Capture the cell that displays the provided text and extract its [X, Y] central coordinate. 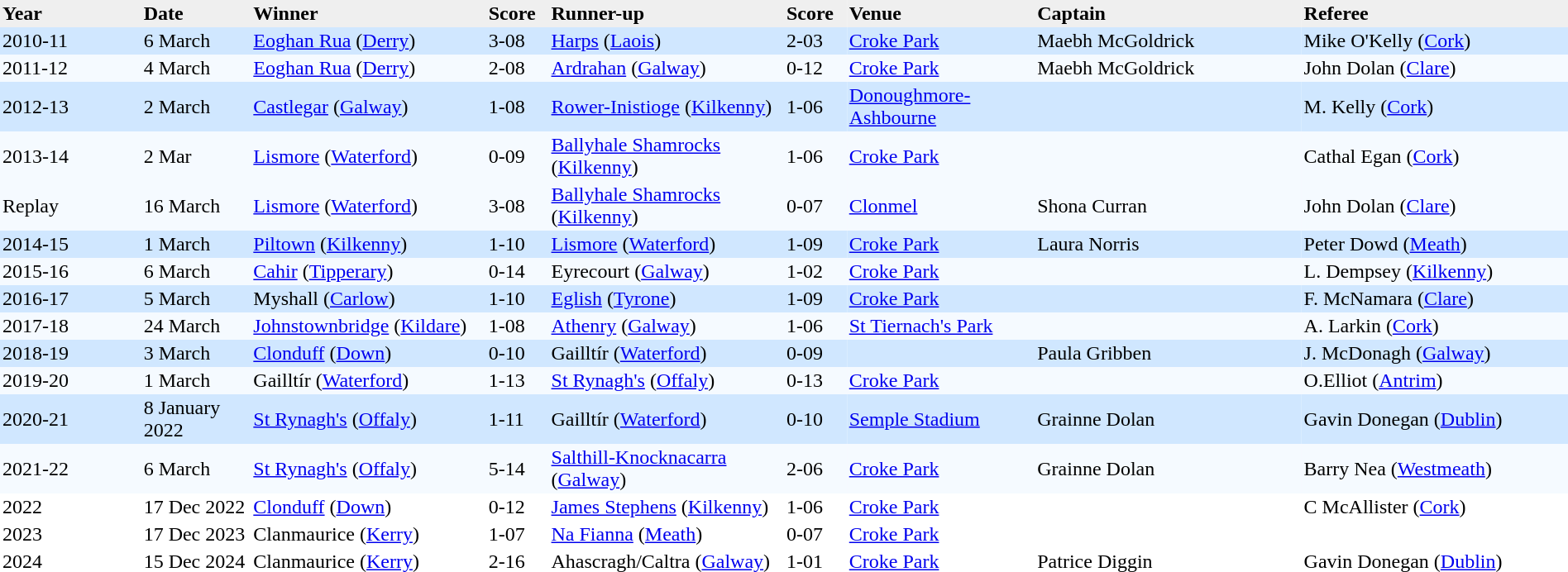
Mike O'Kelly (Cork) [1435, 41]
2021-22 [71, 469]
M. Kelly (Cork) [1435, 107]
L. Dempsey (Kilkenny) [1435, 271]
Captain [1168, 13]
2016-17 [71, 299]
8 January 2022 [197, 419]
Clonmel [941, 206]
2-06 [815, 469]
2011-12 [71, 68]
St Tiernach's Park [941, 326]
Piltown (Kilkenny) [368, 245]
1-07 [518, 534]
Paula Gribben [1168, 354]
1-13 [518, 380]
Myshall (Carlow) [368, 299]
0-14 [518, 271]
16 March [197, 206]
O.Elliot (Antrim) [1435, 380]
Venue [941, 13]
24 March [197, 326]
2020-21 [71, 419]
Date [197, 13]
Cathal Egan (Cork) [1435, 156]
Clanmaurice (Kerry) [368, 534]
Eyrecourt (Galway) [667, 271]
4 March [197, 68]
Replay [71, 206]
Na Fianna (Meath) [667, 534]
Rower-Inistioge (Kilkenny) [667, 107]
Winner [368, 13]
2017-18 [71, 326]
Shona Curran [1168, 206]
C McAllister (Cork) [1435, 508]
Barry Nea (Westmeath) [1435, 469]
2013-14 [71, 156]
Peter Dowd (Meath) [1435, 245]
17 Dec 2022 [197, 508]
Gavin Donegan (Dublin) [1435, 419]
5 March [197, 299]
2014-15 [71, 245]
Referee [1435, 13]
Runner-up [667, 13]
2022 [71, 508]
1-11 [518, 419]
Johnstownbridge (Kildare) [368, 326]
1-02 [815, 271]
2018-19 [71, 354]
Castlegar (Galway) [368, 107]
0-13 [815, 380]
5-14 [518, 469]
Harps (Laois) [667, 41]
2 March [197, 107]
2023 [71, 534]
Eglish (Tyrone) [667, 299]
17 Dec 2023 [197, 534]
Laura Norris [1168, 245]
Donoughmore-Ashbourne [941, 107]
Salthill-Knocknacarra (Galway) [667, 469]
F. McNamara (Clare) [1435, 299]
2012-13 [71, 107]
Ardrahan (Galway) [667, 68]
3 March [197, 354]
2019-20 [71, 380]
2010-11 [71, 41]
2-03 [815, 41]
2-08 [518, 68]
Cahir (Tipperary) [368, 271]
Year [71, 13]
Semple Stadium [941, 419]
James Stephens (Kilkenny) [667, 508]
2015-16 [71, 271]
J. McDonagh (Galway) [1435, 354]
A. Larkin (Cork) [1435, 326]
2 Mar [197, 156]
Athenry (Galway) [667, 326]
